Output the [x, y] coordinate of the center of the cell containing the given text.  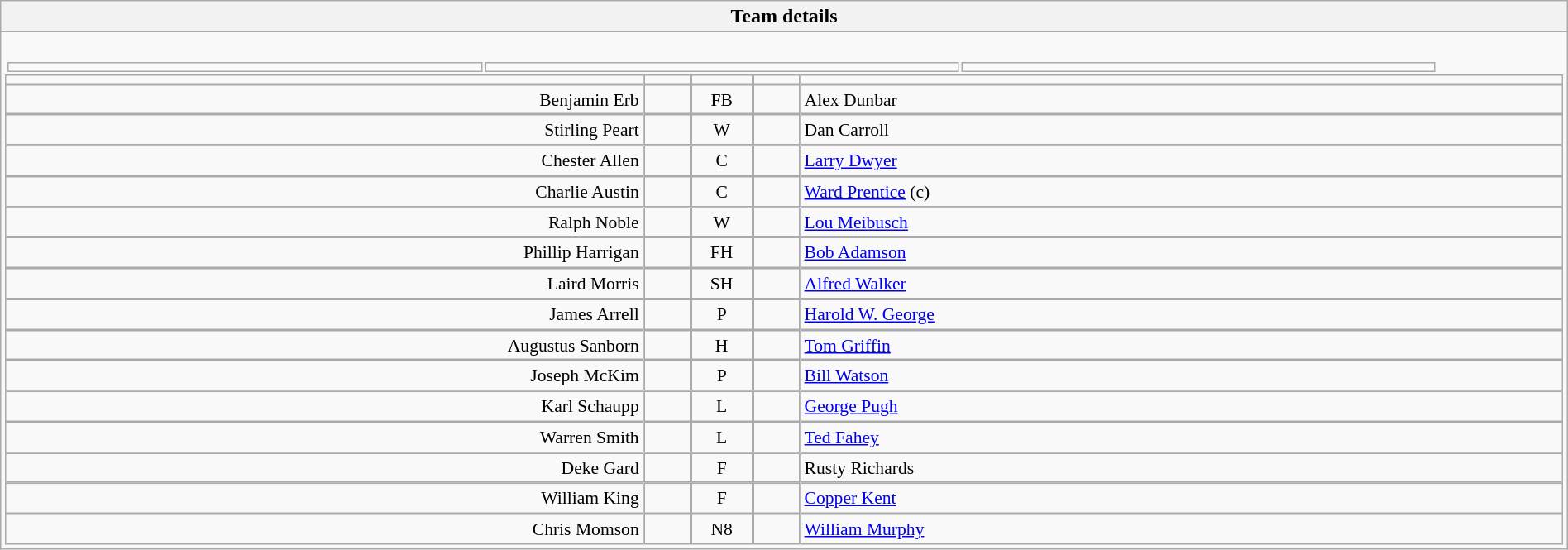
Phillip Harrigan [324, 253]
Ralph Noble [324, 222]
William Murphy [1181, 529]
Chester Allen [324, 160]
Stirling Peart [324, 131]
Laird Morris [324, 283]
Alfred Walker [1181, 283]
Benjamin Erb [324, 99]
Tom Griffin [1181, 346]
Dan Carroll [1181, 131]
Lou Meibusch [1181, 222]
James Arrell [324, 314]
FH [721, 253]
Augustus Sanborn [324, 346]
Deke Gard [324, 468]
Rusty Richards [1181, 468]
Larry Dwyer [1181, 160]
Ward Prentice (c) [1181, 192]
Karl Schaupp [324, 407]
Alex Dunbar [1181, 99]
William King [324, 498]
FB [721, 99]
Charlie Austin [324, 192]
Copper Kent [1181, 498]
Chris Momson [324, 529]
Bob Adamson [1181, 253]
Bill Watson [1181, 375]
Warren Smith [324, 437]
N8 [721, 529]
Team details [784, 17]
Joseph McKim [324, 375]
H [721, 346]
SH [721, 283]
Harold W. George [1181, 314]
George Pugh [1181, 407]
Ted Fahey [1181, 437]
